For the text-containing cell, return its midpoint in [x, y] coordinate format. 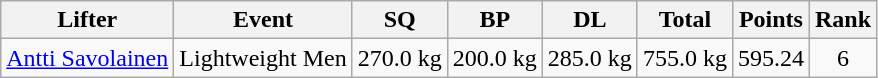
6 [842, 58]
Event [263, 20]
755.0 kg [684, 58]
BP [494, 20]
Points [770, 20]
Lightweight Men [263, 58]
Lifter [88, 20]
Antti Savolainen [88, 58]
Total [684, 20]
200.0 kg [494, 58]
Rank [842, 20]
SQ [400, 20]
270.0 kg [400, 58]
DL [590, 20]
285.0 kg [590, 58]
595.24 [770, 58]
